Provide the [X, Y] coordinate of the cell's center where the given text is located.  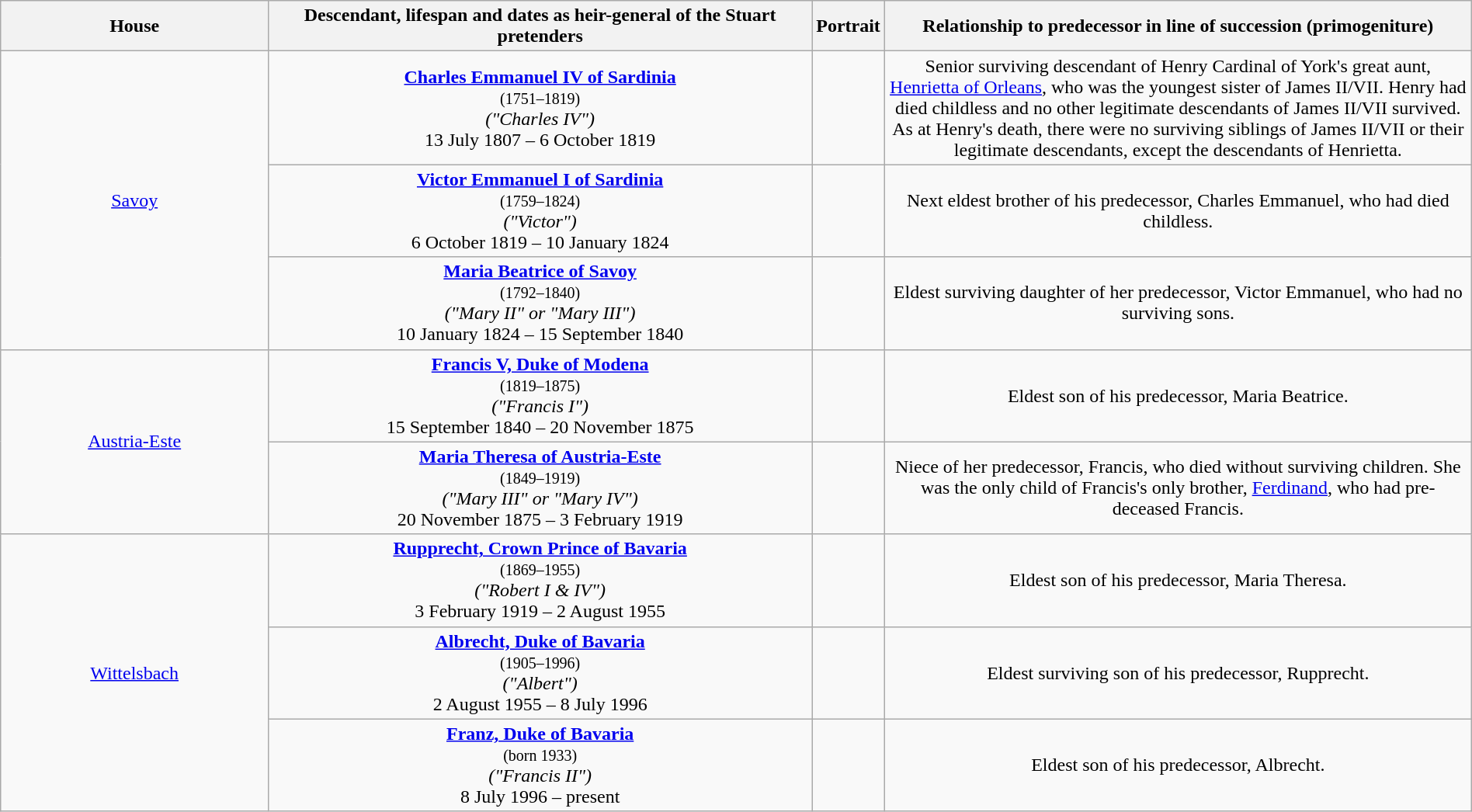
Next eldest brother of his predecessor, Charles Emmanuel, who had died childless. [1178, 211]
Eldest son of his predecessor, Maria Beatrice. [1178, 396]
Descendant, lifespan and dates as heir-general of the Stuart pretenders [540, 26]
Rupprecht, Crown Prince of Bavaria(1869–1955)("Robert I & IV")3 February 1919 – 2 August 1955 [540, 581]
Eldest son of his predecessor, Maria Theresa. [1178, 581]
Francis V, Duke of Modena(1819–1875)("Francis I")15 September 1840 – 20 November 1875 [540, 396]
Austria-Este [135, 442]
House [135, 26]
Charles Emmanuel IV of Sardinia(1751–1819)("Charles IV")13 July 1807 – 6 October 1819 [540, 108]
Eldest surviving son of his predecessor, Rupprecht. [1178, 672]
Savoy [135, 200]
Portrait [849, 26]
Maria Beatrice of Savoy(1792–1840)("Mary II" or "Mary III")10 January 1824 – 15 September 1840 [540, 303]
Eldest son of his predecessor, Albrecht. [1178, 765]
Franz, Duke of Bavaria(born 1933)("Francis II")8 July 1996 – present [540, 765]
Victor Emmanuel I of Sardinia(1759–1824)("Victor")6 October 1819 – 10 January 1824 [540, 211]
Wittelsbach [135, 672]
Relationship to predecessor in line of succession (primogeniture) [1178, 26]
Albrecht, Duke of Bavaria(1905–1996)("Albert")2 August 1955 – 8 July 1996 [540, 672]
Eldest surviving daughter of her predecessor, Victor Emmanuel, who had no surviving sons. [1178, 303]
Maria Theresa of Austria-Este(1849–1919)("Mary III" or "Mary IV") 20 November 1875 – 3 February 1919 [540, 488]
